Find where the given text appears and provide that cell's center as [x, y] coordinate. 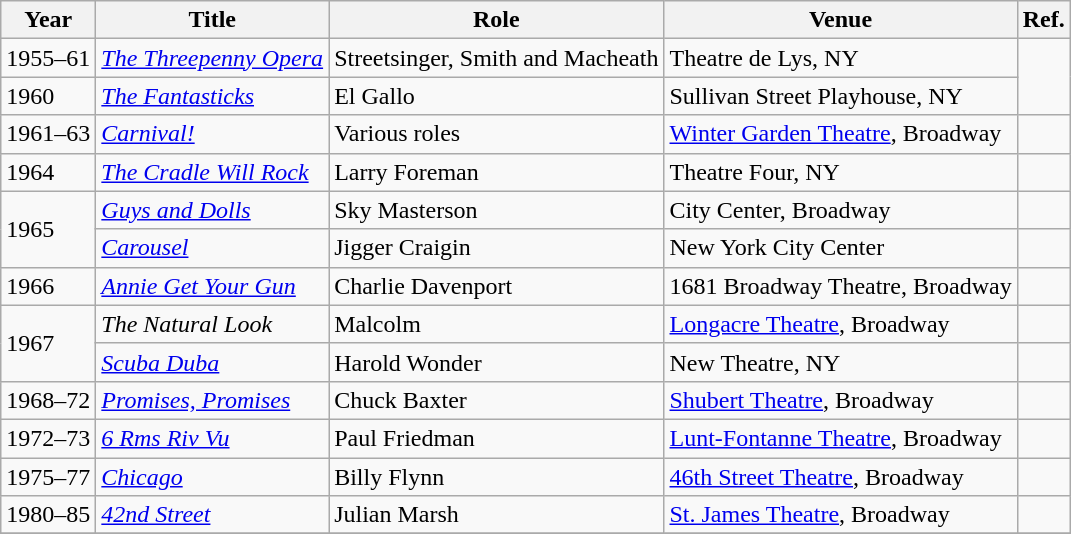
1966 [48, 286]
Chuck Baxter [496, 400]
St. James Theatre, Broadway [840, 515]
The Cradle Will Rock [212, 172]
Winter Garden Theatre, Broadway [840, 134]
Role [496, 20]
Longacre Theatre, Broadway [840, 324]
New York City Center [840, 248]
1964 [48, 172]
1955–61 [48, 58]
Malcolm [496, 324]
1965 [48, 229]
Carnival! [212, 134]
1960 [48, 96]
The Threepenny Opera [212, 58]
Promises, Promises [212, 400]
Venue [840, 20]
Ref. [1044, 20]
Chicago [212, 477]
Streetsinger, Smith and Macheath [496, 58]
Lunt-Fontanne Theatre, Broadway [840, 438]
6 Rms Riv Vu [212, 438]
The Natural Look [212, 324]
Guys and Dolls [212, 210]
Paul Friedman [496, 438]
Carousel [212, 248]
1681 Broadway Theatre, Broadway [840, 286]
1980–85 [48, 515]
Julian Marsh [496, 515]
Billy Flynn [496, 477]
1961–63 [48, 134]
El Gallo [496, 96]
Harold Wonder [496, 362]
Theatre Four, NY [840, 172]
Title [212, 20]
Various roles [496, 134]
Shubert Theatre, Broadway [840, 400]
Scuba Duba [212, 362]
Year [48, 20]
1972–73 [48, 438]
Jigger Craigin [496, 248]
Charlie Davenport [496, 286]
Annie Get Your Gun [212, 286]
Sky Masterson [496, 210]
1967 [48, 343]
1975–77 [48, 477]
42nd Street [212, 515]
1968–72 [48, 400]
Theatre de Lys, NY [840, 58]
46th Street Theatre, Broadway [840, 477]
New Theatre, NY [840, 362]
Sullivan Street Playhouse, NY [840, 96]
City Center, Broadway [840, 210]
Larry Foreman [496, 172]
The Fantasticks [212, 96]
